Identify which cell holds the provided text, then report its (x, y) central coordinate. 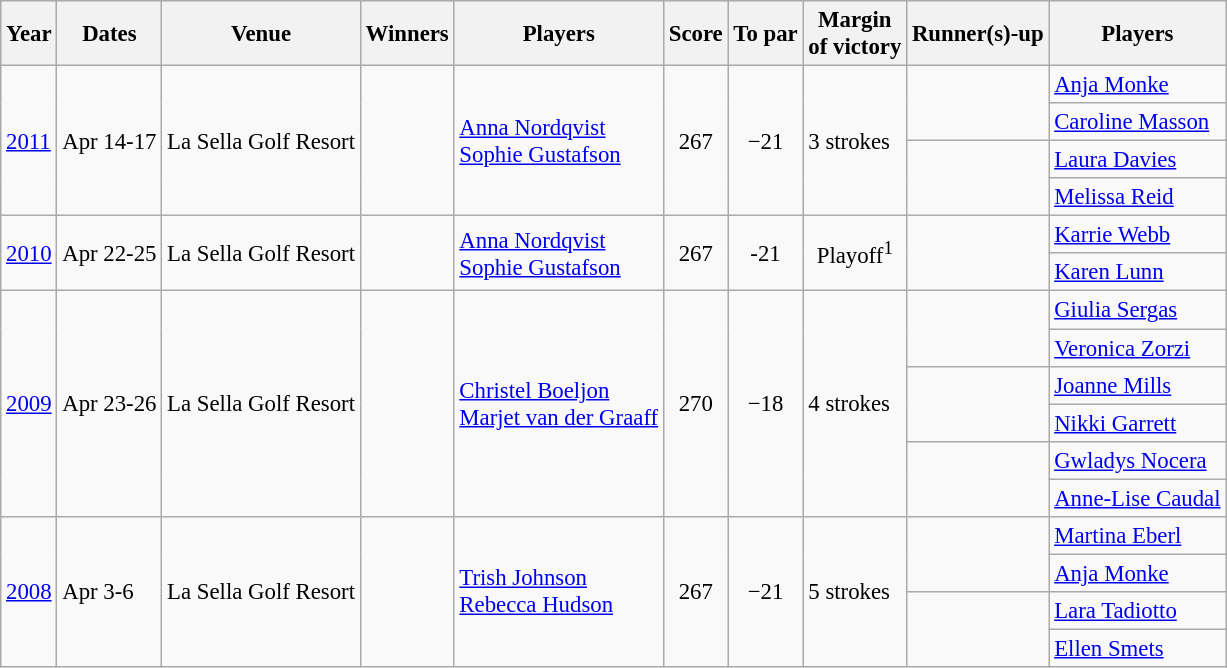
-21 (766, 254)
To par (766, 34)
Marginof victory (855, 34)
Lara Tadiotto (1138, 611)
Trish JohnsonRebecca Hudson (558, 592)
Runner(s)-up (978, 34)
Karrie Webb (1138, 235)
Ellen Smets (1138, 648)
2009 (29, 404)
2011 (29, 141)
Dates (110, 34)
Playoff1 (855, 254)
Gwladys Nocera (1138, 460)
Melissa Reid (1138, 197)
Winners (407, 34)
Venue (262, 34)
3 strokes (855, 141)
Veronica Zorzi (1138, 348)
Giulia Sergas (1138, 310)
Score (696, 34)
Year (29, 34)
Apr 3-6 (110, 592)
Christel BoeljonMarjet van der Graaff (558, 404)
Anne-Lise Caudal (1138, 498)
Apr 14-17 (110, 141)
4 strokes (855, 404)
−18 (766, 404)
Caroline Masson (1138, 122)
Apr 23-26 (110, 404)
270 (696, 404)
Martina Eberl (1138, 536)
2010 (29, 254)
Laura Davies (1138, 160)
2008 (29, 592)
Joanne Mills (1138, 385)
Nikki Garrett (1138, 423)
Karen Lunn (1138, 273)
5 strokes (855, 592)
Apr 22-25 (110, 254)
